Determine the [X, Y] coordinate at the center of the cell enclosing the given text.  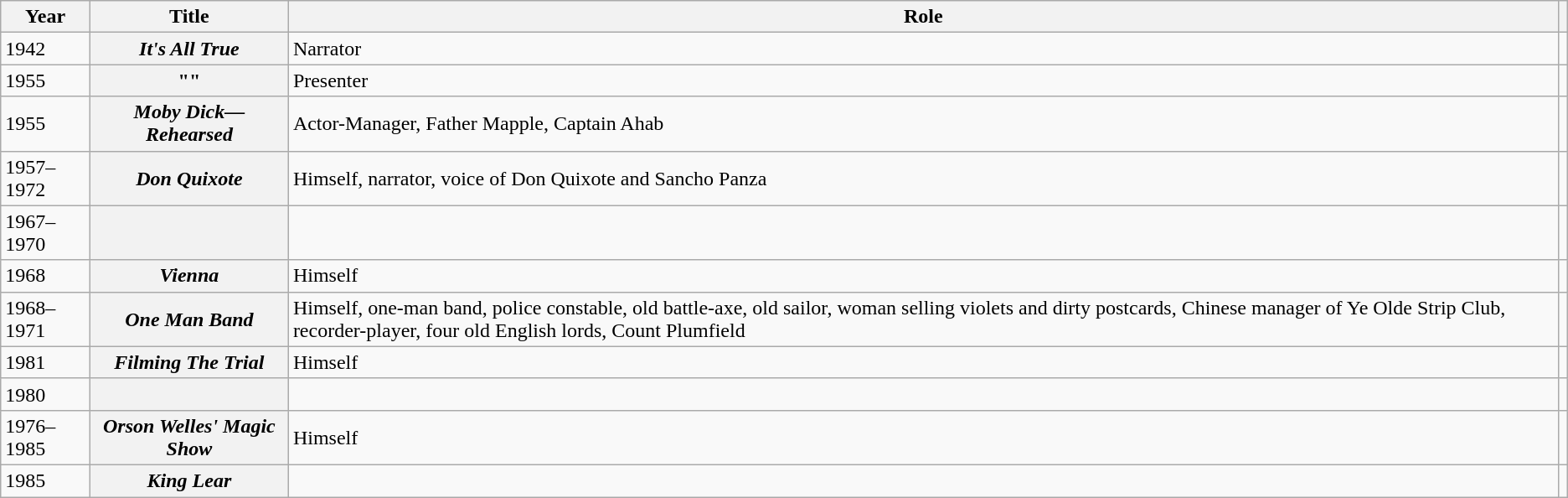
1980 [45, 394]
"" [189, 80]
Narrator [923, 49]
1981 [45, 362]
Role [923, 17]
Presenter [923, 80]
King Lear [189, 480]
1967–1970 [45, 233]
It's All True [189, 49]
Orson Welles' Magic Show [189, 438]
Filming The Trial [189, 362]
1976–1985 [45, 438]
Vienna [189, 276]
Moby Dick—Rehearsed [189, 124]
Actor-Manager, Father Mapple, Captain Ahab [923, 124]
1968 [45, 276]
Himself, narrator, voice of Don Quixote and Sancho Panza [923, 178]
1985 [45, 480]
Year [45, 17]
1942 [45, 49]
Title [189, 17]
1957–1972 [45, 178]
Don Quixote [189, 178]
One Man Band [189, 319]
1968–1971 [45, 319]
